Capture the cell that displays the provided text and extract its (X, Y) central coordinate. 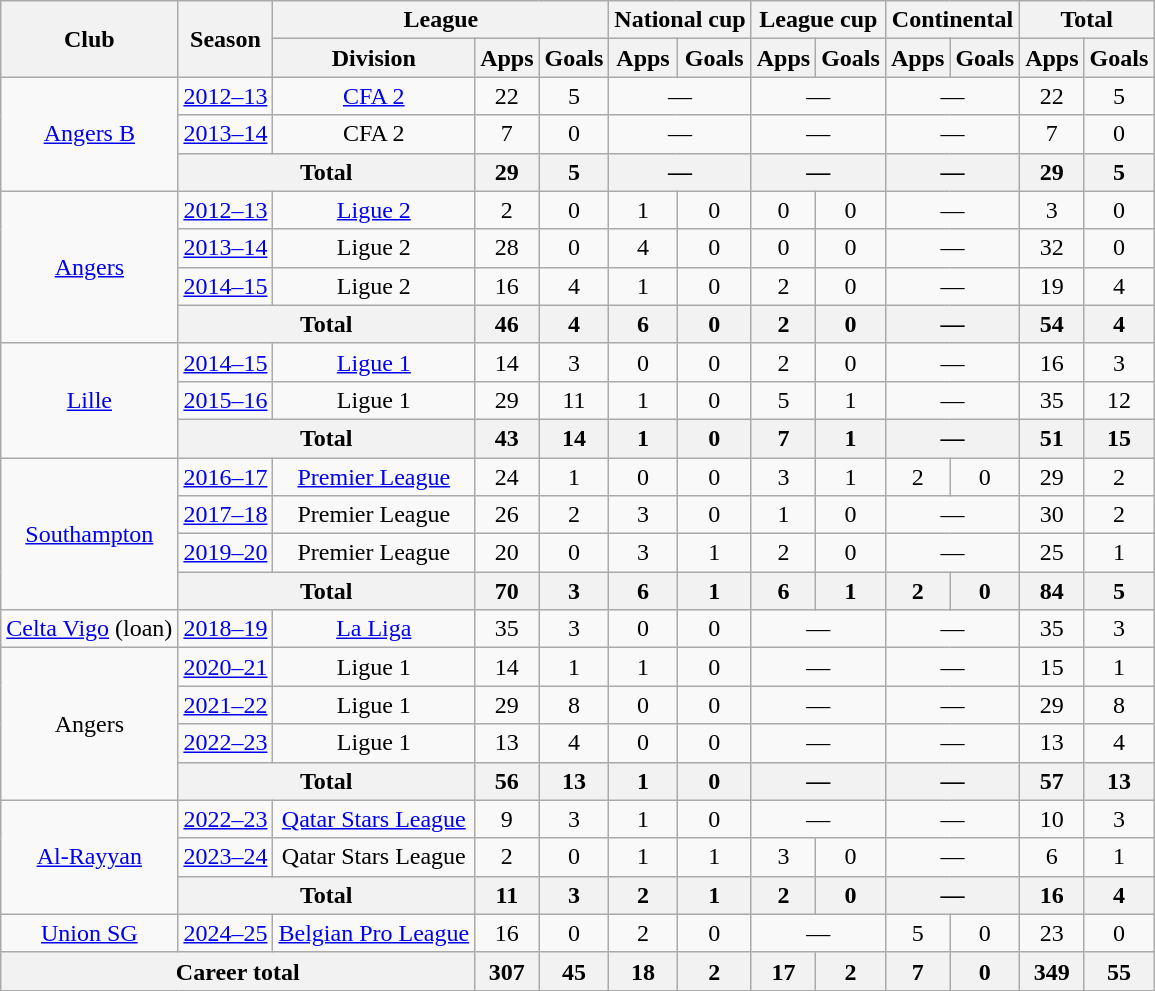
Southampton (90, 534)
20 (507, 553)
70 (507, 591)
2021–22 (226, 705)
45 (574, 971)
2020–21 (226, 667)
23 (1052, 933)
Celta Vigo (loan) (90, 629)
24 (507, 477)
46 (507, 324)
9 (507, 819)
43 (507, 438)
56 (507, 781)
Division (374, 58)
Union SG (90, 933)
30 (1052, 515)
La Liga (374, 629)
2019–20 (226, 553)
2017–18 (226, 515)
25 (1052, 553)
17 (783, 971)
Angers B (90, 134)
2024–25 (226, 933)
55 (1119, 971)
Career total (238, 971)
Club (90, 39)
26 (507, 515)
Al-Rayyan (90, 857)
Belgian Pro League (374, 933)
19 (1052, 286)
57 (1052, 781)
12 (1119, 400)
League cup (818, 20)
League (441, 20)
18 (643, 971)
Lille (90, 400)
32 (1052, 248)
National cup (680, 20)
307 (507, 971)
84 (1052, 591)
Season (226, 39)
10 (1052, 819)
2016–17 (226, 477)
349 (1052, 971)
51 (1052, 438)
2015–16 (226, 400)
Continental (952, 20)
2023–24 (226, 857)
2018–19 (226, 629)
54 (1052, 324)
28 (507, 248)
